Return the [x, y] coordinate for the center point of the cell that contains the specified text.  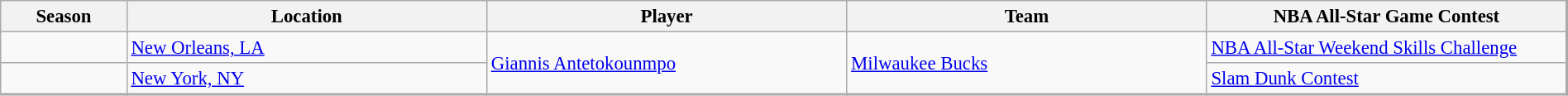
New Orleans, LA [306, 47]
New York, NY [306, 79]
Slam Dunk Contest [1386, 79]
Location [306, 17]
Team [1027, 17]
Player [667, 17]
Giannis Antetokounmpo [667, 63]
NBA All-Star Weekend Skills Challenge [1386, 47]
Milwaukee Bucks [1027, 63]
NBA All-Star Game Contest [1386, 17]
Season [64, 17]
